From the cell containing the given text, extract its center point as (x, y) coordinate. 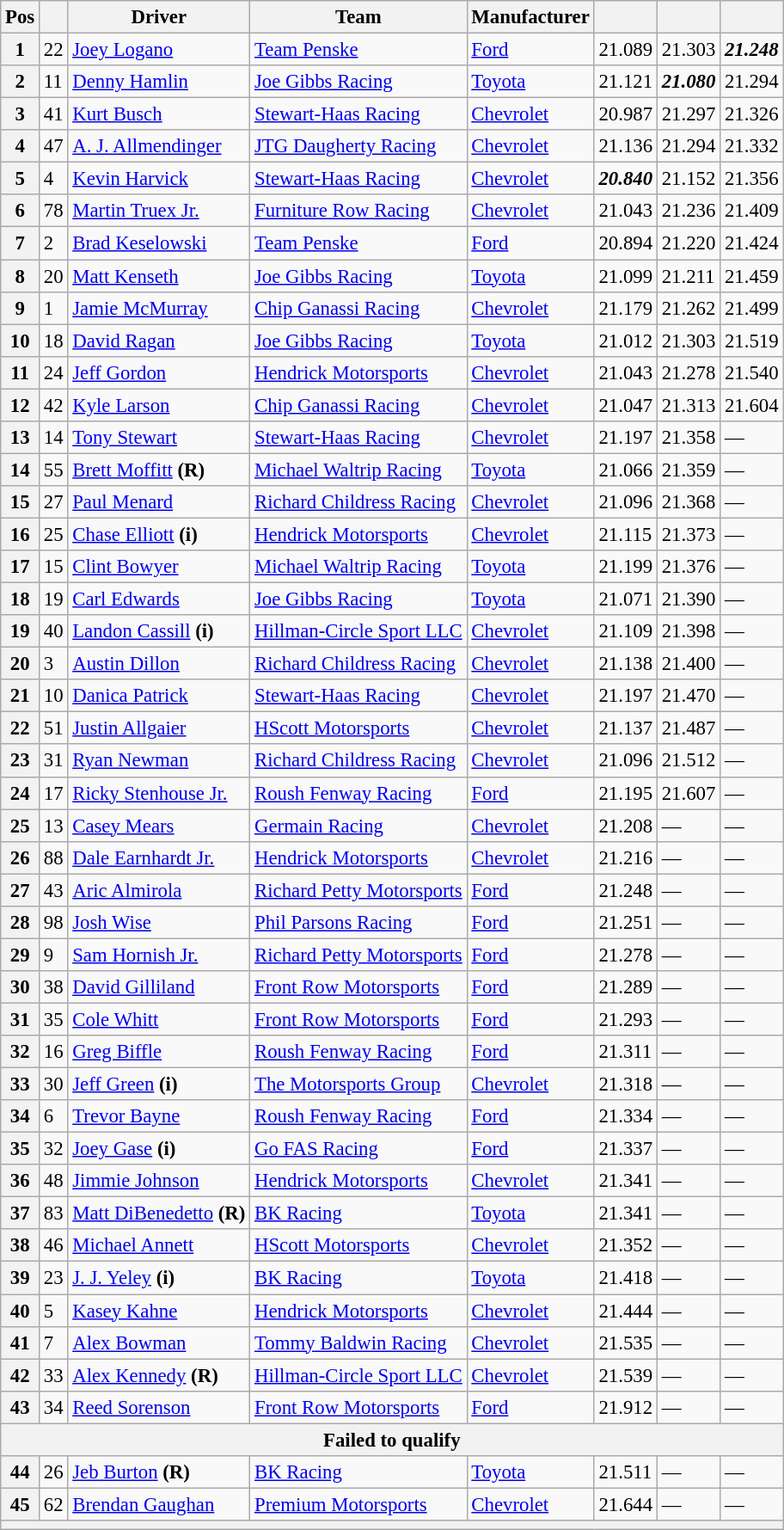
88 (53, 857)
Brett Moffitt (R) (159, 470)
Sam Hornish Jr. (159, 955)
47 (53, 146)
98 (53, 923)
David Gilliland (159, 987)
37 (21, 1214)
21.539 (626, 1375)
Jamie McMurray (159, 308)
21.409 (751, 211)
21.470 (688, 696)
Jimmie Johnson (159, 1181)
44 (21, 1472)
21.179 (626, 308)
Casey Mears (159, 826)
Austin Dillon (159, 664)
21.262 (688, 308)
21.519 (751, 341)
21.644 (626, 1504)
Greg Biffle (159, 1052)
21.137 (626, 728)
21.326 (751, 114)
Clint Bowyer (159, 567)
21.352 (626, 1246)
21.236 (688, 211)
21.199 (626, 567)
78 (53, 211)
21.115 (626, 534)
Joey Gase (i) (159, 1149)
21.136 (626, 146)
Jeff Gordon (159, 372)
36 (21, 1181)
21.195 (626, 793)
21.289 (626, 987)
Pos (21, 17)
12 (21, 405)
21.293 (626, 1019)
28 (21, 923)
21.444 (626, 1311)
21.499 (751, 308)
Kyle Larson (159, 405)
Kurt Busch (159, 114)
55 (53, 470)
20.987 (626, 114)
21.138 (626, 664)
Matt Kenseth (159, 276)
J. J. Yeley (i) (159, 1278)
Failed to qualify (392, 1440)
21.313 (688, 405)
A. J. Allmendinger (159, 146)
21.459 (751, 276)
Furniture Row Racing (358, 211)
Joey Logano (159, 50)
David Ragan (159, 341)
Germain Racing (358, 826)
21.358 (688, 438)
Kasey Kahne (159, 1311)
48 (53, 1181)
21.604 (751, 405)
21.066 (626, 470)
Premium Motorsports (358, 1504)
21.607 (688, 793)
Martin Truex Jr. (159, 211)
Phil Parsons Racing (358, 923)
Landon Cassill (i) (159, 631)
83 (53, 1214)
Trevor Bayne (159, 1116)
21.047 (626, 405)
21.511 (626, 1472)
21.540 (751, 372)
Driver (159, 17)
21.424 (751, 243)
Dale Earnhardt Jr. (159, 857)
JTG Daugherty Racing (358, 146)
21.368 (688, 502)
21.012 (626, 341)
21.208 (626, 826)
21.535 (626, 1343)
21.356 (751, 179)
20.894 (626, 243)
Jeb Burton (R) (159, 1472)
21.487 (688, 728)
Jeff Green (i) (159, 1085)
Paul Menard (159, 502)
21.211 (688, 276)
Tony Stewart (159, 438)
21.512 (688, 761)
21.390 (688, 599)
Team (358, 17)
21.318 (626, 1085)
Manufacturer (530, 17)
46 (53, 1246)
21.071 (626, 599)
21.376 (688, 567)
Josh Wise (159, 923)
Denny Hamlin (159, 82)
21.297 (688, 114)
21.216 (626, 857)
21.099 (626, 276)
21.418 (626, 1278)
Brad Keselowski (159, 243)
Carl Edwards (159, 599)
21 (21, 696)
21.251 (626, 923)
51 (53, 728)
39 (21, 1278)
21.912 (626, 1407)
21.311 (626, 1052)
21.332 (751, 146)
21.337 (626, 1149)
21.398 (688, 631)
Go FAS Racing (358, 1149)
Reed Sorenson (159, 1407)
21.080 (688, 82)
Ryan Newman (159, 761)
62 (53, 1504)
21.121 (626, 82)
Brendan Gaughan (159, 1504)
Ricky Stenhouse Jr. (159, 793)
21.359 (688, 470)
21.089 (626, 50)
21.334 (626, 1116)
8 (21, 276)
21.400 (688, 664)
21.109 (626, 631)
Justin Allgaier (159, 728)
Michael Annett (159, 1246)
Cole Whitt (159, 1019)
21.373 (688, 534)
Alex Kennedy (R) (159, 1375)
Kevin Harvick (159, 179)
29 (21, 955)
21.152 (688, 179)
21.220 (688, 243)
45 (21, 1504)
Alex Bowman (159, 1343)
Danica Patrick (159, 696)
Chase Elliott (i) (159, 534)
Tommy Baldwin Racing (358, 1343)
20.840 (626, 179)
Matt DiBenedetto (R) (159, 1214)
Aric Almirola (159, 890)
The Motorsports Group (358, 1085)
